Identify which cell holds the provided text, then report its [X, Y] central coordinate. 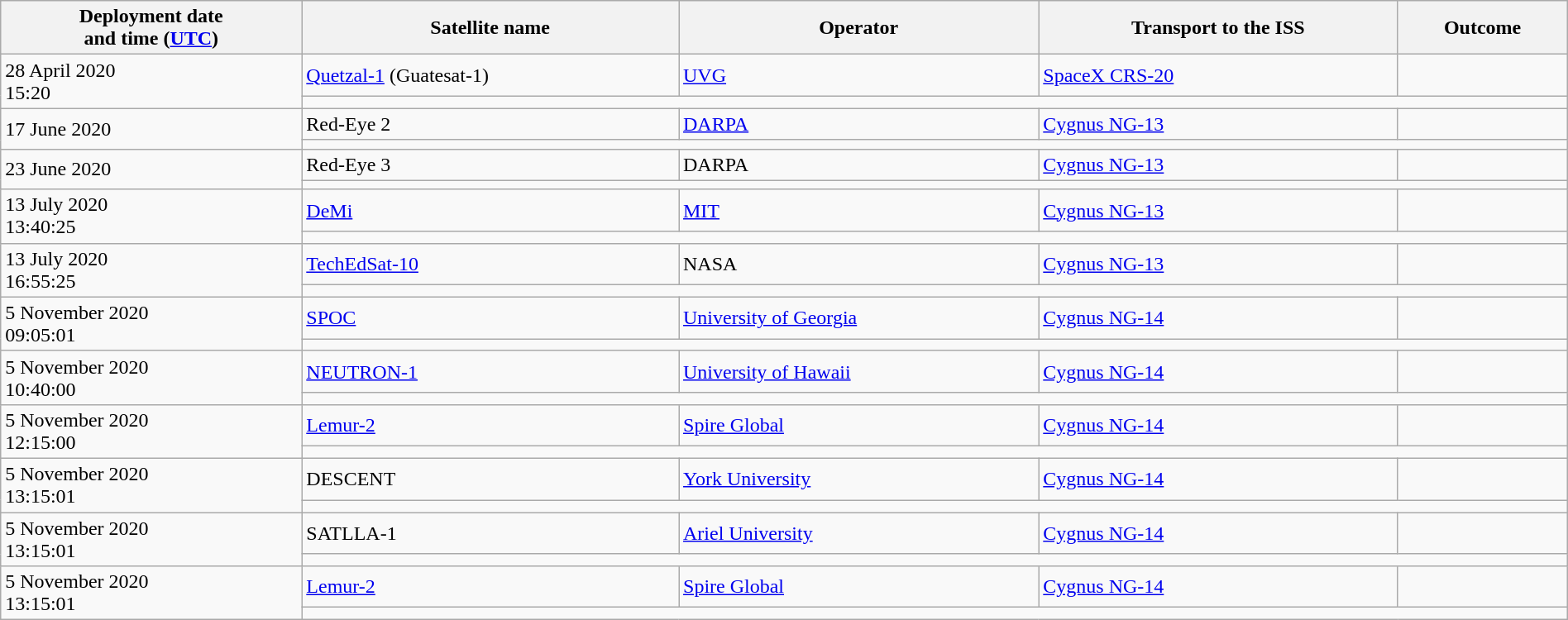
MIT [858, 210]
SPOC [490, 317]
TechEdSat-10 [490, 264]
Ariel University [858, 533]
5 November 2020 12:15:00 [151, 432]
NEUTRON-1 [490, 371]
York University [858, 479]
University of Hawaii [858, 371]
Red-Eye 3 [490, 165]
Satellite name [490, 28]
Outcome [1482, 28]
SATLLA-1 [490, 533]
23 June 2020 [151, 169]
Operator [858, 28]
NASA [858, 264]
SpaceX CRS-20 [1218, 75]
28 April 2020 15:20 [151, 81]
17 June 2020 [151, 129]
UVG [858, 75]
13 July 2020 13:40:25 [151, 217]
13 July 2020 16:55:25 [151, 269]
Red-Eye 2 [490, 124]
Deployment dateand time (UTC) [151, 28]
University of Georgia [858, 317]
Quetzal-1 (Guatesat-1) [490, 75]
5 November 2020 10:40:00 [151, 377]
DeMi [490, 210]
5 November 2020 09:05:01 [151, 324]
Transport to the ISS [1218, 28]
DESCENT [490, 479]
